Return (x, y) of the center of cell containing provided text 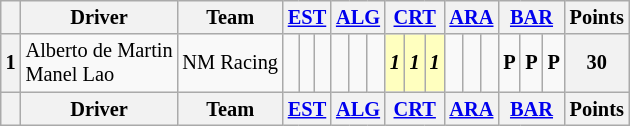
Alberto de Martin Manel Lao (100, 63)
30 (597, 63)
NM Racing (230, 63)
